Provide the [x, y] coordinate of the cell's center where the given text is located.  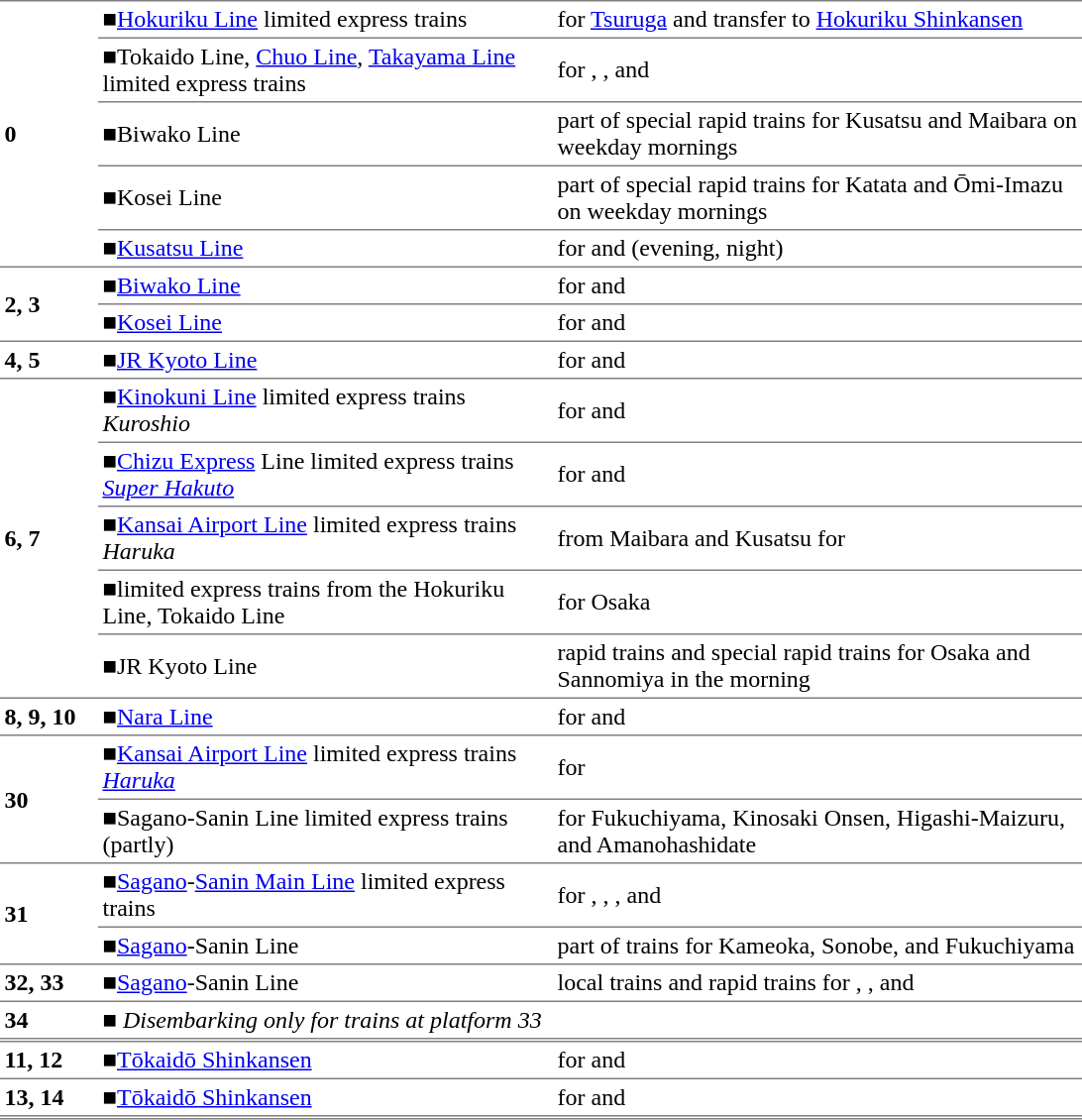
for Fukuchiyama, Kinosaki Onsen, Higashi-Maizuru, and Amanohashidate [817, 832]
■Hokuriku Line limited express trains [325, 20]
■Sagano-Sanin Main Line limited express trains [325, 896]
for , , and [817, 70]
for [817, 767]
■Sagano-Sanin Line limited express trains (partly) [325, 832]
34 [50, 1020]
■Kusatsu Line [325, 249]
11, 12 [50, 1059]
■Tokaido Line, Chuo Line, Takayama Line limited express trains [325, 70]
for and (evening, night) [817, 249]
for Tsuruga and transfer to Hokuriku Shinkansen [817, 20]
rapid trains and special rapid trains for Osaka and Sannomiya in the morning [817, 666]
6, 7 [50, 538]
from Maibara and Kusatsu for [817, 539]
■Kinokuni Line limited express trains Kuroshio [325, 410]
30 [50, 799]
■Nara Line [325, 718]
local trains and rapid trains for , , and [817, 984]
2, 3 [50, 305]
■limited express trains from the Hokuriku Line, Tokaido Line [325, 603]
32, 33 [50, 984]
31 [50, 915]
part of trains for Kameoka, Sonobe, and Fukuchiyama [817, 947]
part of special rapid trains for Katata and Ōmi-Imazu on weekday mornings [817, 198]
8, 9, 10 [50, 718]
4, 5 [50, 361]
for Osaka [817, 603]
0 [50, 134]
■Chizu Express Line limited express trains Super Hakuto [325, 475]
for , , , and [817, 896]
13, 14 [50, 1099]
■ Disembarking only for trains at platform 33 [325, 1020]
part of special rapid trains for Kusatsu and Maibara on weekday mornings [817, 135]
